Extract the (X, Y) coordinate from the center of the cell holding the provided text.  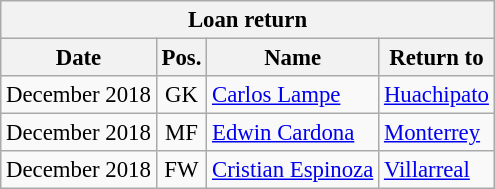
Loan return (248, 20)
Carlos Lampe (293, 95)
Cristian Espinoza (293, 170)
Villarreal (437, 170)
Edwin Cardona (293, 133)
Huachipato (437, 95)
GK (181, 95)
Date (78, 58)
Monterrey (437, 133)
Name (293, 58)
Pos. (181, 58)
Return to (437, 58)
FW (181, 170)
MF (181, 133)
